Detect which cell encompasses the target text, then output its (X, Y) center coordinate. 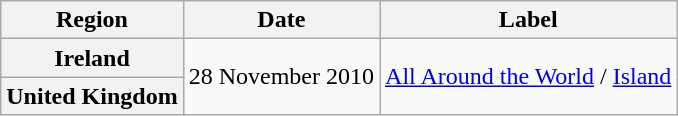
Label (528, 20)
Date (281, 20)
All Around the World / Island (528, 77)
Region (92, 20)
28 November 2010 (281, 77)
Ireland (92, 58)
United Kingdom (92, 96)
